Output the [x, y] coordinate of the center of the cell containing the given text.  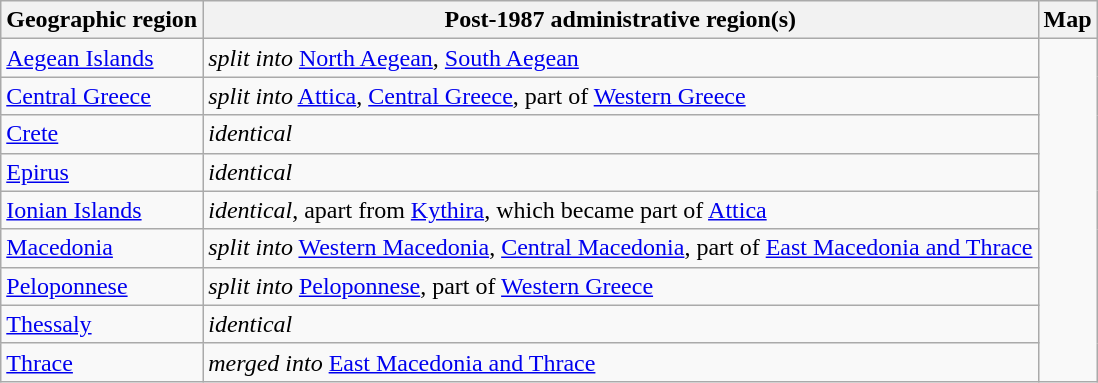
merged into East Macedonia and Thrace [620, 362]
Ionian Islands [102, 210]
Post-1987 administrative region(s) [620, 20]
Macedonia [102, 248]
split into Western Macedonia, Central Macedonia, part of East Macedonia and Thrace [620, 248]
Thrace [102, 362]
Geographic region [102, 20]
split into North Aegean, South Aegean [620, 58]
Epirus [102, 172]
Peloponnese [102, 286]
Aegean Islands [102, 58]
split into Attica, Central Greece, part of Western Greece [620, 96]
split into Peloponnese, part of Western Greece [620, 286]
Crete [102, 134]
Thessaly [102, 324]
Map [1068, 20]
identical, apart from Kythira, which became part of Attica [620, 210]
Central Greece [102, 96]
